Scan for the cell matching the given text and deliver its (x, y) coordinate at center. 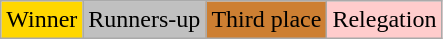
Runners-up (144, 20)
Relegation (384, 20)
Winner (42, 20)
Third place (266, 20)
